Detect which cell encompasses the target text, then output its [X, Y] center coordinate. 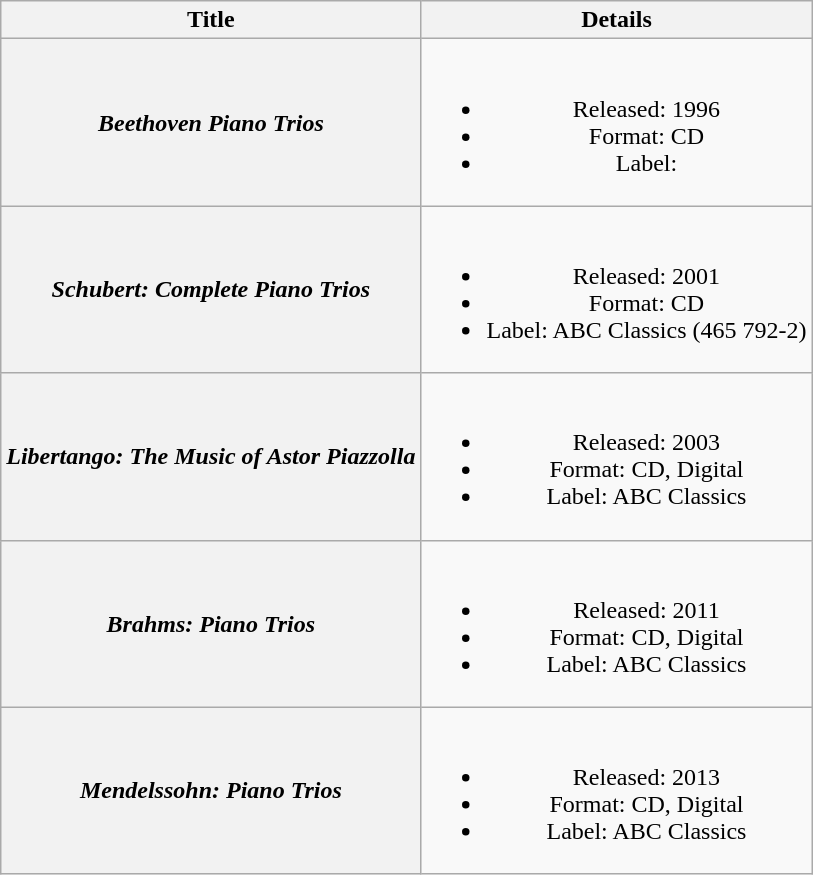
Brahms: Piano Trios [211, 624]
Beethoven Piano Trios [211, 122]
Released: 2011Format: CD, DigitalLabel: ABC Classics [616, 624]
Released: 1996Format: CDLabel: [616, 122]
Released: 2001Format: CDLabel: ABC Classics (465 792-2) [616, 290]
Libertango: The Music of Astor Piazzolla [211, 456]
Released: 2003Format: CD, DigitalLabel: ABC Classics [616, 456]
Details [616, 20]
Schubert: Complete Piano Trios [211, 290]
Title [211, 20]
Mendelssohn: Piano Trios [211, 790]
Released: 2013Format: CD, DigitalLabel: ABC Classics [616, 790]
